Find where the given text appears and provide that cell's center as (x, y) coordinate. 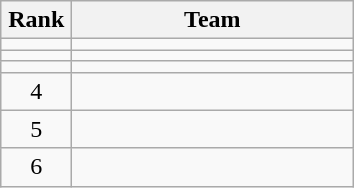
4 (36, 91)
Rank (36, 20)
Team (212, 20)
6 (36, 167)
5 (36, 129)
